From the cell containing the given text, extract its center point as [X, Y] coordinate. 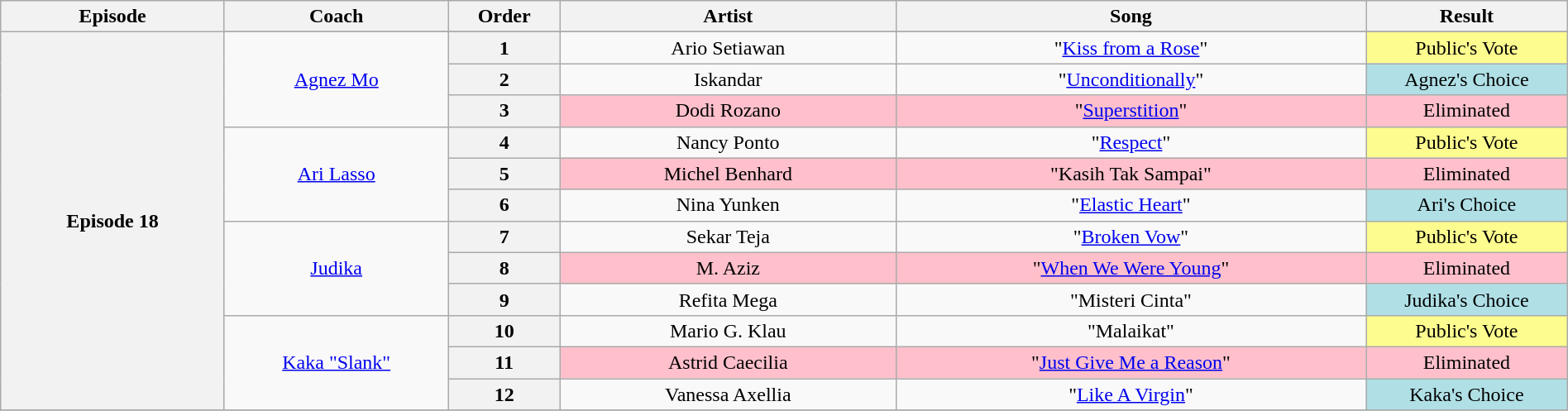
Sekar Teja [728, 237]
Coach [336, 17]
12 [504, 394]
9 [504, 299]
Judika [336, 268]
5 [504, 174]
Order [504, 17]
8 [504, 268]
Nancy Ponto [728, 142]
"Kiss from a Rose" [1131, 48]
Dodi Rozano [728, 111]
Mario G. Klau [728, 331]
"Misteri Cinta" [1131, 299]
Kaka "Slank" [336, 362]
Judika's Choice [1467, 299]
4 [504, 142]
10 [504, 331]
"Broken Vow" [1131, 237]
"Kasih Tak Sampai" [1131, 174]
2 [504, 79]
"Unconditionally" [1131, 79]
Kaka's Choice [1467, 394]
Vanessa Axellia [728, 394]
Episode [112, 17]
Ari Lasso [336, 174]
3 [504, 111]
"Respect" [1131, 142]
"When We Were Young" [1131, 268]
6 [504, 205]
Artist [728, 17]
Episode 18 [112, 222]
11 [504, 362]
Result [1467, 17]
Song [1131, 17]
Agnez Mo [336, 79]
Agnez's Choice [1467, 79]
"Malaikat" [1131, 331]
"Just Give Me a Reason" [1131, 362]
Astrid Caecilia [728, 362]
"Like A Virgin" [1131, 394]
"Elastic Heart" [1131, 205]
Michel Benhard [728, 174]
Ari's Choice [1467, 205]
1 [504, 48]
Nina Yunken [728, 205]
Iskandar [728, 79]
7 [504, 237]
Ario Setiawan [728, 48]
Refita Mega [728, 299]
M. Aziz [728, 268]
"Superstition" [1131, 111]
